Scan for the cell matching the given text and deliver its (X, Y) coordinate at center. 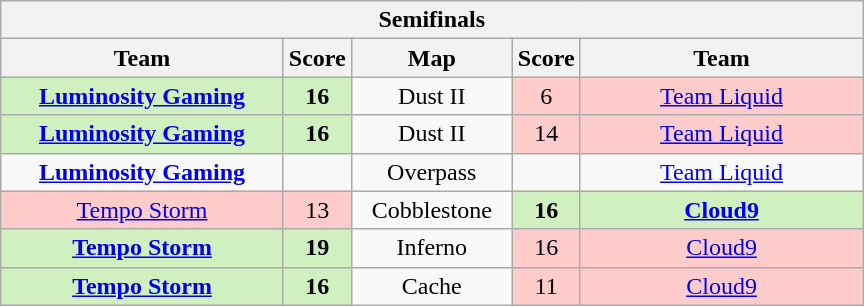
19 (317, 248)
Cobblestone (432, 210)
6 (546, 96)
Overpass (432, 172)
Inferno (432, 248)
11 (546, 286)
14 (546, 134)
13 (317, 210)
Semifinals (432, 20)
Map (432, 58)
Cache (432, 286)
